Determine the [x, y] coordinate at the center of the cell enclosing the given text.  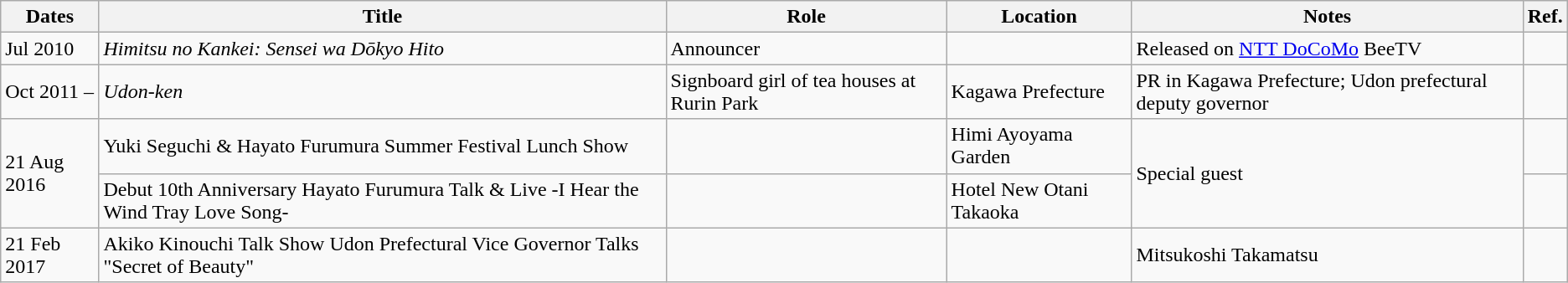
Signboard girl of tea houses at Rurin Park [806, 92]
Kagawa Prefecture [1039, 92]
Dates [50, 17]
Role [806, 17]
Himitsu no Kankei: Sensei wa Dōkyo Hito [382, 49]
Jul 2010 [50, 49]
PR in Kagawa Prefecture; Udon prefectural deputy governor [1327, 92]
21 Feb 2017 [50, 255]
Yuki Seguchi & Hayato Furumura Summer Festival Lunch Show [382, 146]
Announcer [806, 49]
Title [382, 17]
Hotel New Otani Takaoka [1039, 201]
Special guest [1327, 173]
Udon-ken [382, 92]
Oct 2011 – [50, 92]
Ref. [1545, 17]
Akiko Kinouchi Talk Show Udon Prefectural Vice Governor Talks "Secret of Beauty" [382, 255]
Himi Ayoyama Garden [1039, 146]
Released on NTT DoCoMo BeeTV [1327, 49]
Mitsukoshi Takamatsu [1327, 255]
21 Aug 2016 [50, 173]
Location [1039, 17]
Debut 10th Anniversary Hayato Furumura Talk & Live -I Hear the Wind Tray Love Song- [382, 201]
Notes [1327, 17]
